Pinpoint the cell where the given text exists, returning its (x, y) midpoint coordinate. 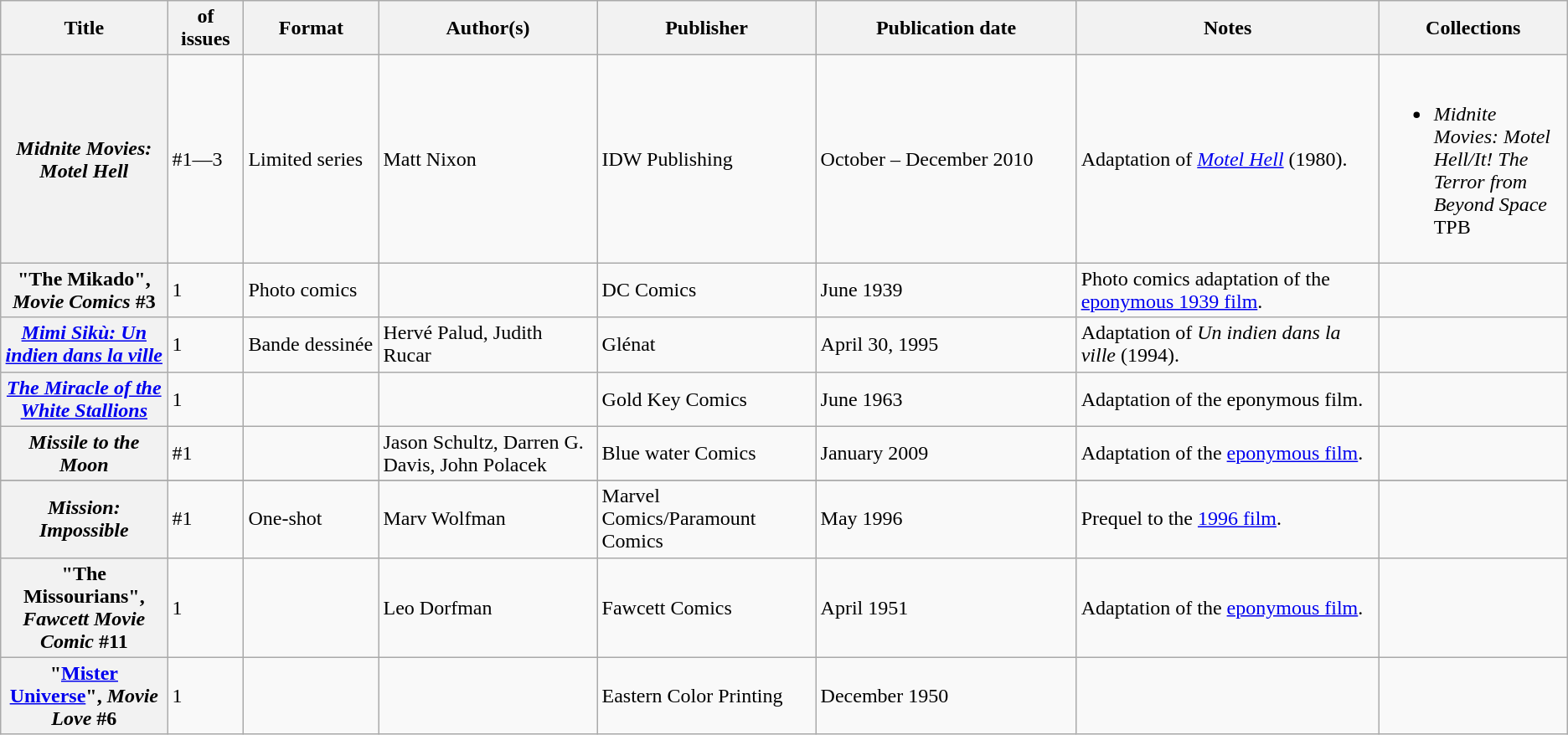
The Miracle of the White Stallions (84, 398)
October – December 2010 (946, 159)
Hervé Palud, Judith Rucar (487, 345)
Mission: Impossible (84, 519)
Mimi Sikù: Un indien dans la ville (84, 345)
December 1950 (946, 696)
Photo comics (312, 290)
Midnite Movies: Motel Hell (84, 159)
April 30, 1995 (946, 345)
June 1939 (946, 290)
Adaptation of Motel Hell (1980). (1228, 159)
"Mister Universe", Movie Love #6 (84, 696)
"The Mikado", Movie Comics #3 (84, 290)
One-shot (312, 519)
Bande dessinée (312, 345)
Publisher (707, 28)
Matt Nixon (487, 159)
January 2009 (946, 454)
Eastern Color Printing (707, 696)
Photo comics adaptation of the eponymous 1939 film. (1228, 290)
Marv Wolfman (487, 519)
Leo Dorfman (487, 608)
Adaptation of Un indien dans la ville (1994). (1228, 345)
DC Comics (707, 290)
Limited series (312, 159)
Collections (1473, 28)
Missile to the Moon (84, 454)
of issues (206, 28)
Format (312, 28)
"The Missourians", Fawcett Movie Comic #11 (84, 608)
Jason Schultz, Darren G. Davis, John Polacek (487, 454)
Notes (1228, 28)
Prequel to the 1996 film. (1228, 519)
Midnite Movies: Motel Hell/It! The Terror from Beyond Space TPB (1473, 159)
Marvel Comics/Paramount Comics (707, 519)
Publication date (946, 28)
IDW Publishing (707, 159)
Gold Key Comics (707, 398)
April 1951 (946, 608)
Blue water Comics (707, 454)
#1—3 (206, 159)
June 1963 (946, 398)
May 1996 (946, 519)
Glénat (707, 345)
Fawcett Comics (707, 608)
Author(s) (487, 28)
Title (84, 28)
